Search for the cell housing the specified text and yield its [X, Y] center coordinate. 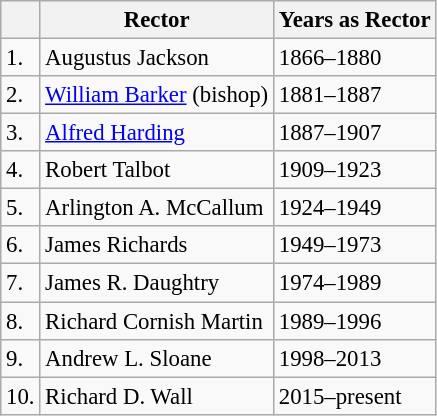
1909–1923 [354, 170]
1866–1880 [354, 58]
Arlington A. McCallum [157, 208]
1974–1989 [354, 283]
4. [20, 170]
Rector [157, 20]
9. [20, 358]
1989–1996 [354, 321]
6. [20, 245]
8. [20, 321]
10. [20, 396]
1. [20, 58]
James R. Daughtry [157, 283]
1998–2013 [354, 358]
James Richards [157, 245]
3. [20, 133]
2. [20, 95]
Richard D. Wall [157, 396]
2015–present [354, 396]
Richard Cornish Martin [157, 321]
Alfred Harding [157, 133]
5. [20, 208]
1924–1949 [354, 208]
Augustus Jackson [157, 58]
Years as Rector [354, 20]
Andrew L. Sloane [157, 358]
1949–1973 [354, 245]
Robert Talbot [157, 170]
1881–1887 [354, 95]
1887–1907 [354, 133]
William Barker (bishop) [157, 95]
7. [20, 283]
